Extract the (x, y) coordinate from the center of the cell holding the provided text.  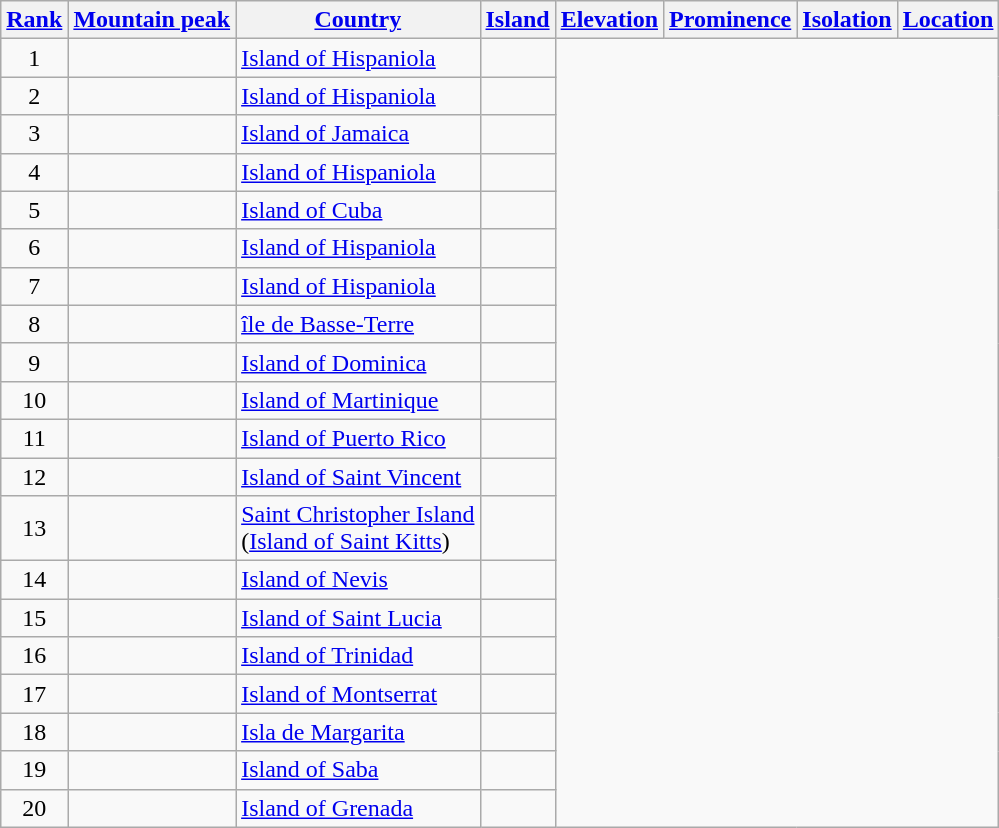
Island of Grenada (358, 808)
Island of Saba (358, 770)
Saint Christopher Island(Island of Saint Kitts) (358, 528)
Island of Martinique (358, 400)
6 (34, 248)
Island of Jamaica (358, 134)
Island of Montserrat (358, 694)
7 (34, 286)
8 (34, 324)
2 (34, 96)
Island (518, 20)
18 (34, 732)
5 (34, 210)
Island of Saint Lucia (358, 618)
Isolation (847, 20)
Isla de Margarita (358, 732)
16 (34, 656)
1 (34, 58)
Mountain peak (152, 20)
10 (34, 400)
4 (34, 172)
Island of Saint Vincent (358, 477)
13 (34, 528)
12 (34, 477)
île de Basse-Terre (358, 324)
9 (34, 362)
20 (34, 808)
Location (948, 20)
14 (34, 580)
Island of Nevis (358, 580)
Prominence (730, 20)
15 (34, 618)
Rank (34, 20)
19 (34, 770)
Island of Dominica (358, 362)
17 (34, 694)
Island of Cuba (358, 210)
3 (34, 134)
Elevation (609, 20)
Country (358, 20)
Island of Trinidad (358, 656)
11 (34, 438)
Island of Puerto Rico (358, 438)
